Identify which cell holds the provided text, then report its [x, y] central coordinate. 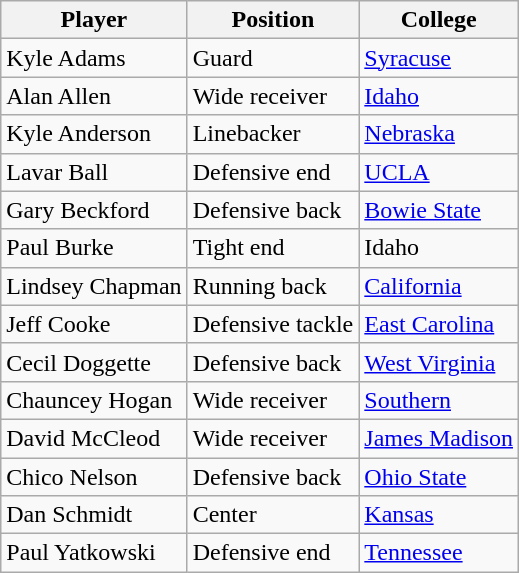
Defensive tackle [273, 324]
Player [94, 20]
Alan Allen [94, 96]
UCLA [439, 172]
College [439, 20]
California [439, 286]
East Carolina [439, 324]
Jeff Cooke [94, 324]
Center [273, 515]
Kyle Anderson [94, 134]
Kyle Adams [94, 58]
Paul Yatkowski [94, 553]
James Madison [439, 438]
Guard [273, 58]
Position [273, 20]
Chauncey Hogan [94, 400]
Linebacker [273, 134]
Cecil Doggette [94, 362]
Tennessee [439, 553]
Southern [439, 400]
Kansas [439, 515]
Tight end [273, 248]
Dan Schmidt [94, 515]
Paul Burke [94, 248]
Ohio State [439, 477]
Syracuse [439, 58]
Chico Nelson [94, 477]
Bowie State [439, 210]
David McCleod [94, 438]
Lindsey Chapman [94, 286]
Running back [273, 286]
Nebraska [439, 134]
Lavar Ball [94, 172]
Gary Beckford [94, 210]
West Virginia [439, 362]
